Return the (X, Y) coordinate for the center point of the cell that contains the specified text.  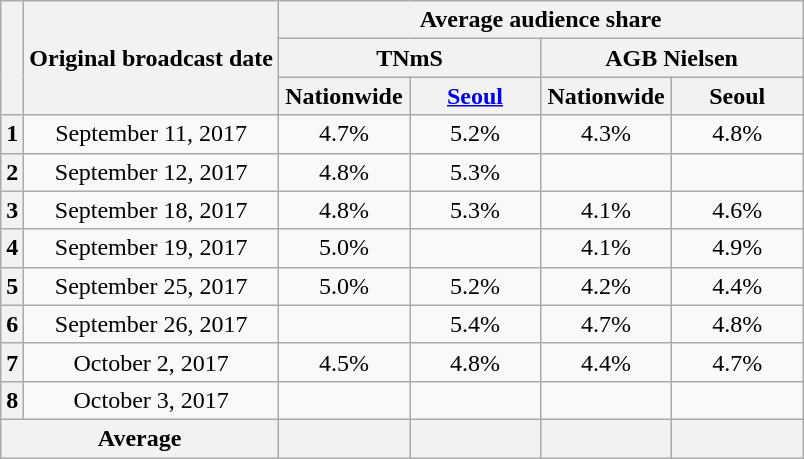
4.3% (606, 134)
2 (12, 172)
4 (12, 248)
October 3, 2017 (152, 400)
September 26, 2017 (152, 324)
4.9% (738, 248)
1 (12, 134)
4.6% (738, 210)
Average (140, 438)
AGB Nielsen (672, 58)
TNmS (409, 58)
5 (12, 286)
8 (12, 400)
September 12, 2017 (152, 172)
September 18, 2017 (152, 210)
September 25, 2017 (152, 286)
Original broadcast date (152, 58)
September 11, 2017 (152, 134)
4.5% (344, 362)
6 (12, 324)
7 (12, 362)
4.2% (606, 286)
October 2, 2017 (152, 362)
5.4% (476, 324)
3 (12, 210)
Average audience share (540, 20)
September 19, 2017 (152, 248)
